Output the (x, y) coordinate of the center of the cell containing the given text.  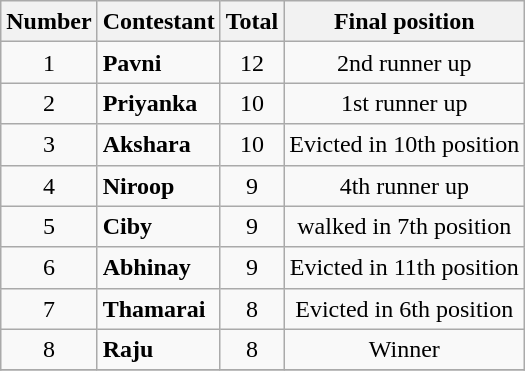
1 (49, 62)
5 (49, 226)
Evicted in 11th position (404, 268)
Abhinay (158, 268)
4th runner up (404, 186)
7 (49, 308)
Thamarai (158, 308)
2 (49, 104)
1st runner up (404, 104)
Raju (158, 350)
3 (49, 144)
Number (49, 22)
2nd runner up (404, 62)
Ciby (158, 226)
Akshara (158, 144)
Contestant (158, 22)
Evicted in 6th position (404, 308)
Evicted in 10th position (404, 144)
Total (252, 22)
12 (252, 62)
4 (49, 186)
Winner (404, 350)
walked in 7th position (404, 226)
6 (49, 268)
Priyanka (158, 104)
Pavni (158, 62)
Final position (404, 22)
Niroop (158, 186)
